Capture the cell that displays the provided text and extract its (x, y) central coordinate. 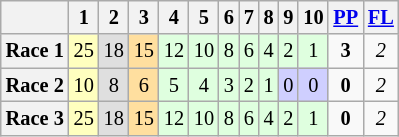
9 (289, 17)
7 (249, 17)
FL (381, 17)
Race 1 (35, 51)
Race 3 (35, 118)
PP (346, 17)
Race 2 (35, 85)
